Return the (x, y) coordinate for the center point of the cell that contains the specified text.  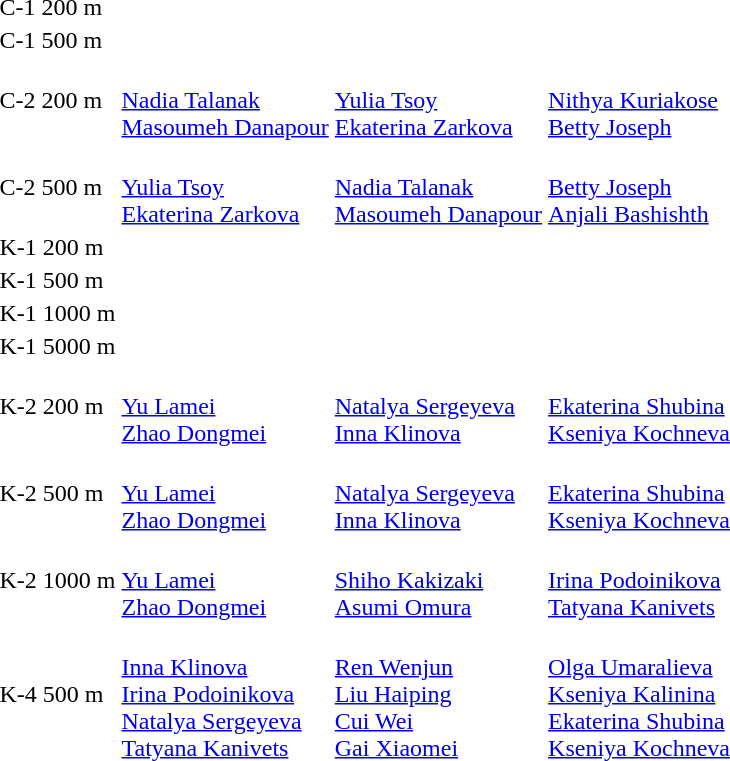
Shiho KakizakiAsumi Omura (438, 580)
